Locate the cell with the specified text and output its [X, Y] center coordinate. 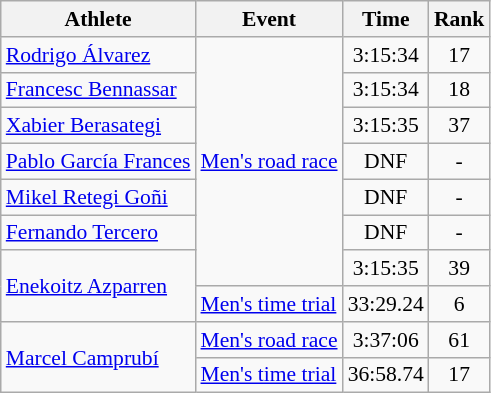
Xabier Berasategi [98, 126]
Marcel Camprubí [98, 358]
39 [460, 269]
Rank [460, 19]
Enekoitz Azparren [98, 286]
61 [460, 340]
Mikel Retegi Goñi [98, 197]
18 [460, 90]
Event [268, 19]
Rodrigo Álvarez [98, 55]
33:29.24 [386, 304]
Francesc Bennassar [98, 90]
Pablo García Frances [98, 162]
37 [460, 126]
Athlete [98, 19]
Time [386, 19]
Fernando Tercero [98, 233]
3:37:06 [386, 340]
6 [460, 304]
36:58.74 [386, 375]
